Search for the cell housing the specified text and yield its (x, y) center coordinate. 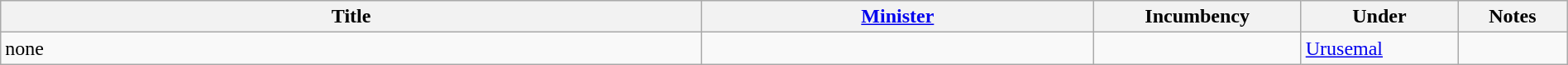
Title (351, 17)
Notes (1513, 17)
Incumbency (1198, 17)
Urusemal (1379, 48)
none (351, 48)
Under (1379, 17)
Minister (898, 17)
